Locate the cell with the specified text and output its [X, Y] center coordinate. 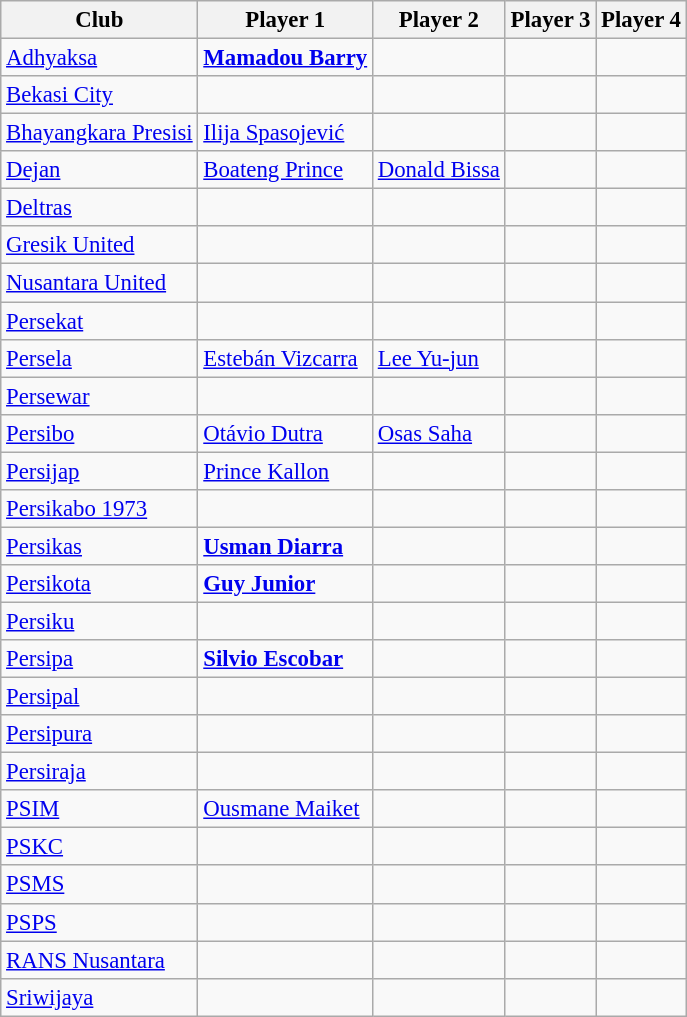
Guy Junior [285, 584]
Persikota [100, 584]
Persiku [100, 621]
Boateng Prince [285, 170]
Bhayangkara Presisi [100, 133]
Persibo [100, 433]
Gresik United [100, 245]
Donald Bissa [438, 170]
Ousmane Maiket [285, 809]
Ilija Spasojević [285, 133]
Usman Diarra [285, 546]
Adhyaksa [100, 58]
Dejan [100, 170]
Otávio Dutra [285, 433]
Persiraja [100, 772]
Lee Yu-jun [438, 358]
Persipura [100, 734]
Player 4 [642, 20]
Bekasi City [100, 95]
Persekat [100, 321]
Persijap [100, 471]
Sriwijaya [100, 997]
PSKC [100, 847]
Deltras [100, 208]
Nusantara United [100, 283]
Mamadou Barry [285, 58]
RANS Nusantara [100, 960]
PSIM [100, 809]
Player 1 [285, 20]
Persipal [100, 697]
PSMS [100, 885]
Osas Saha [438, 433]
Persipa [100, 659]
Prince Kallon [285, 471]
Persela [100, 358]
Club [100, 20]
Persewar [100, 396]
Persikas [100, 546]
PSPS [100, 922]
Persikabo 1973 [100, 509]
Silvio Escobar [285, 659]
Player 3 [550, 20]
Player 2 [438, 20]
Estebán Vizcarra [285, 358]
